Determine the [x, y] coordinate at the center of the cell enclosing the given text.  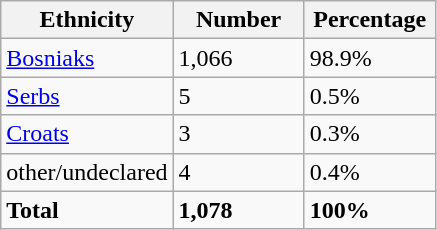
5 [238, 96]
Ethnicity [87, 20]
Total [87, 210]
Percentage [370, 20]
Serbs [87, 96]
3 [238, 134]
Bosniaks [87, 58]
0.3% [370, 134]
0.5% [370, 96]
1,078 [238, 210]
other/undeclared [87, 172]
Croats [87, 134]
1,066 [238, 58]
4 [238, 172]
100% [370, 210]
98.9% [370, 58]
Number [238, 20]
0.4% [370, 172]
